Extract the (x, y) coordinate from the center of the cell holding the provided text.  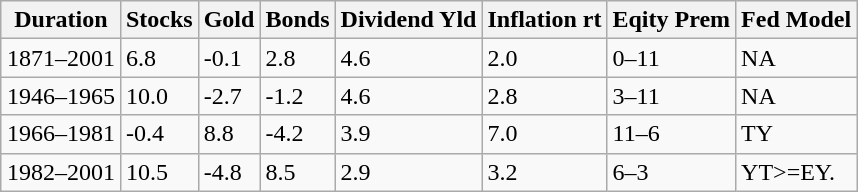
YT>=EY. (796, 172)
2.9 (408, 172)
Inflation rt (544, 20)
TY (796, 134)
6.8 (159, 58)
Bonds (298, 20)
1966–1981 (60, 134)
10.0 (159, 96)
Eqity Prem (672, 20)
-0.1 (229, 58)
8.8 (229, 134)
-0.4 (159, 134)
-4.8 (229, 172)
10.5 (159, 172)
1982–2001 (60, 172)
Fed Model (796, 20)
-4.2 (298, 134)
Stocks (159, 20)
1871–2001 (60, 58)
3.9 (408, 134)
11–6 (672, 134)
8.5 (298, 172)
7.0 (544, 134)
Duration (60, 20)
1946–1965 (60, 96)
Dividend Yld (408, 20)
Gold (229, 20)
3.2 (544, 172)
6–3 (672, 172)
3–11 (672, 96)
0–11 (672, 58)
2.0 (544, 58)
-1.2 (298, 96)
-2.7 (229, 96)
